Determine the (x, y) coordinate at the center of the cell enclosing the given text.  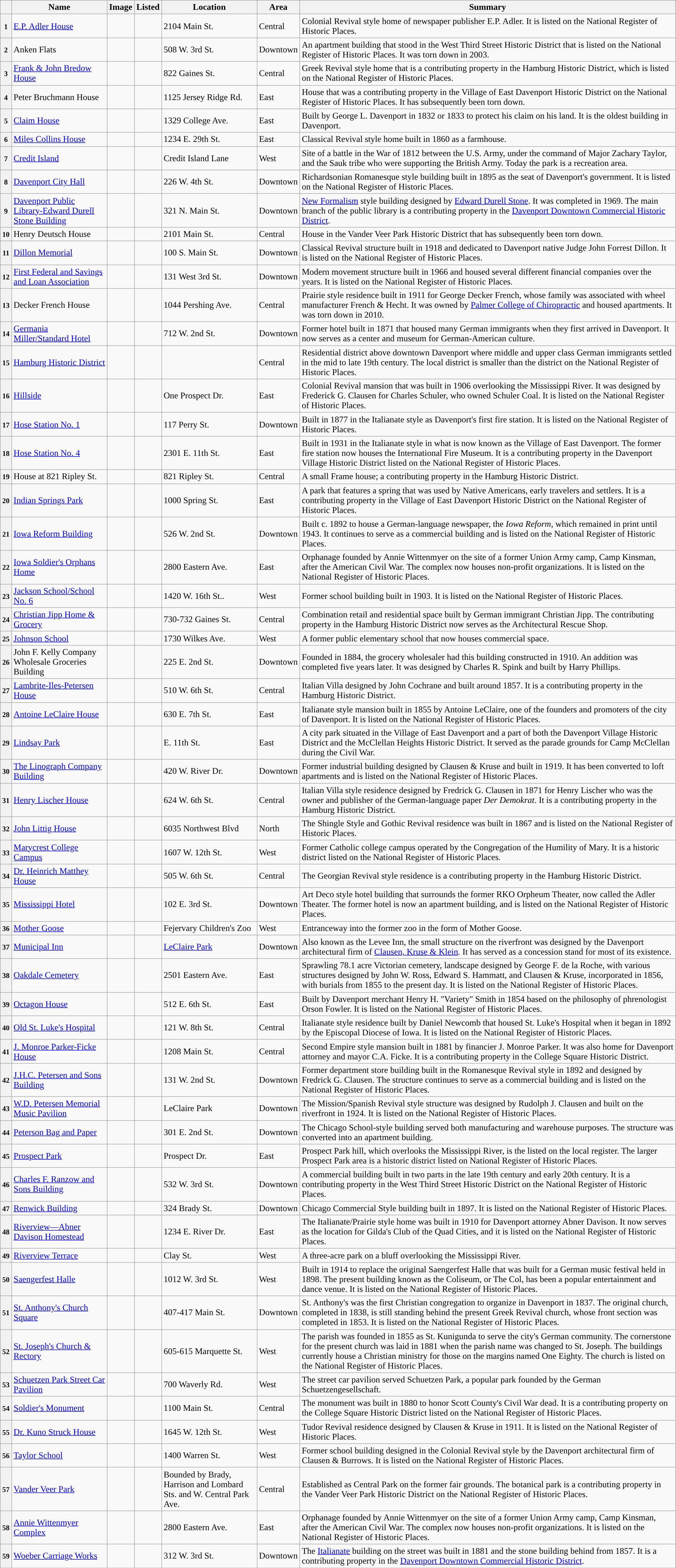
4 (6, 97)
Antoine LeClaire House (60, 714)
46 (6, 1185)
Former school building built in 1903. It is listed on the National Register of Historic Places. (487, 596)
Hamburg Historic District (60, 362)
Anken Flats (60, 49)
15 (6, 362)
48 (6, 1232)
29 (6, 743)
Saengerfest Halle (60, 1279)
1234 E. 29th St. (209, 139)
Italian Villa designed by John Cochrane and built around 1857. It is a contributing property in the Hamburg Historic District. (487, 691)
50 (6, 1279)
25 (6, 638)
Built in 1877 in the Italianate style as Davenport's first fire station. It is listed on the National Register of Historic Places. (487, 424)
40 (6, 1027)
58 (6, 1527)
A former public elementary school that now houses commercial space. (487, 638)
W.D. Petersen Memorial Music Pavilion (60, 1108)
The Linograph Company Building (60, 771)
J. Monroe Parker-Ficke House (60, 1051)
1208 Main St. (209, 1051)
730-732 Gaines St. (209, 619)
43 (6, 1108)
Taylor School (60, 1455)
Bounded by Brady, Harrison and Lombard Sts. and W. Central Park Ave. (209, 1489)
One Prospect Dr. (209, 396)
14 (6, 334)
Listed (148, 7)
Christian Jipp Home & Grocery (60, 619)
532 W. 3rd St. (209, 1185)
Johnson School (60, 638)
56 (6, 1455)
Davenport City Hall (60, 182)
13 (6, 305)
Summary (487, 7)
Entranceway into the former zoo in the form of Mother Goose. (487, 928)
Credit Island Lane (209, 158)
1329 College Ave. (209, 121)
Lambrite-Iles-Petersen House (60, 691)
Built by George L. Davenport in 1832 or 1833 to protect his claim on his land. It is the oldest building in Davenport. (487, 121)
49 (6, 1255)
512 E. 6th St. (209, 1004)
Marycrest College Campus (60, 852)
16 (6, 396)
Renwick Building (60, 1208)
1125 Jersey Ridge Rd. (209, 97)
Credit Island (60, 158)
Prospect Dr. (209, 1156)
121 W. 8th St. (209, 1027)
605-615 Marquette St. (209, 1351)
Hose Station No. 4 (60, 453)
E.P. Adler House (60, 26)
45 (6, 1156)
55 (6, 1432)
Hillside (60, 396)
Name (60, 7)
700 Waverly Rd. (209, 1385)
Prospect Park (60, 1156)
A small Frame house; a contributing property in the Hamburg Historic District. (487, 477)
22 (6, 567)
John Littig House (60, 829)
Image (121, 7)
Henry Lischer House (60, 800)
1100 Main St. (209, 1408)
The street car pavilion served Schuetzen Park, a popular park founded by the German Schuetzengesellschaft. (487, 1385)
24 (6, 619)
Chicago Commercial Style building built in 1897. It is listed on the National Register of Historic Places. (487, 1208)
38 (6, 975)
Woeber Carriage Works (60, 1556)
Iowa Soldier's Orphans Home (60, 567)
33 (6, 852)
Clay St. (209, 1255)
2104 Main St. (209, 26)
301 E. 2nd St. (209, 1132)
30 (6, 771)
Octagon House (60, 1004)
Vander Veer Park (60, 1489)
1234 E. River Dr. (209, 1232)
324 Brady St. (209, 1208)
23 (6, 596)
59 (6, 1556)
2301 E. 11th St. (209, 453)
526 W. 2nd St. (209, 534)
39 (6, 1004)
Annie Wittenmyer Complex (60, 1527)
131 West 3rd St. (209, 276)
Davenport Public Library-Edward Durell Stone Building (60, 210)
54 (6, 1408)
37 (6, 947)
117 Perry St. (209, 424)
31 (6, 800)
Schuetzen Park Street Car Pavilion (60, 1385)
House at 821 Ripley St. (60, 477)
Lindsay Park (60, 743)
321 N. Main St. (209, 210)
34 (6, 876)
420 W. River Dr. (209, 771)
53 (6, 1385)
Germania Miller/Standard Hotel (60, 334)
6035 Northwest Blvd (209, 829)
18 (6, 453)
821 Ripley St. (209, 477)
19 (6, 477)
6 (6, 139)
3 (6, 73)
1044 Pershing Ave. (209, 305)
Decker French House (60, 305)
102 E. 3rd St. (209, 904)
The Georgian Revival style residence is a contributing property in the Hamburg Historic District. (487, 876)
Peterson Bag and Paper (60, 1132)
Peter Bruchmann House (60, 97)
47 (6, 1208)
Dr. Kuno Struck House (60, 1432)
20 (6, 500)
28 (6, 714)
North (279, 829)
2 (6, 49)
226 W. 4th St. (209, 182)
Iowa Reform Building (60, 534)
House in the Vander Veer Park Historic District that has subsequently been torn down. (487, 234)
10 (6, 234)
1400 Warren St. (209, 1455)
36 (6, 928)
225 E. 2nd St. (209, 662)
44 (6, 1132)
Municipal Inn (60, 947)
2501 Eastern Ave. (209, 975)
First Federal and Savings and Loan Association (60, 276)
Charles F. Ranzow and Sons Building (60, 1185)
57 (6, 1489)
Colonial Revival style home of newspaper publisher E.P. Adler. It is listed on the National Register of Historic Places. (487, 26)
100 S. Main St. (209, 252)
712 W. 2nd St. (209, 334)
11 (6, 252)
Oakdale Cemetery (60, 975)
12 (6, 276)
Old St. Luke's Hospital (60, 1027)
9 (6, 210)
1730 Wilkes Ave. (209, 638)
J.H.C. Petersen and Sons Building (60, 1080)
21 (6, 534)
Claim House (60, 121)
17 (6, 424)
St. Anthony's Church Square (60, 1313)
41 (6, 1051)
35 (6, 904)
John F. Kelly Company Wholesale Groceries Building (60, 662)
2101 Main St. (209, 234)
312 W. 3rd St. (209, 1556)
The Chicago School-style building served both manufacturing and warehouse purposes. The structure was converted into an apartment building. (487, 1132)
Classical Revival style home built in 1860 as a farmhouse. (487, 139)
42 (6, 1080)
51 (6, 1313)
Dr. Heinrich Matthey House (60, 876)
26 (6, 662)
Mississippi Hotel (60, 904)
1000 Spring St. (209, 500)
822 Gaines St. (209, 73)
131 W. 2nd St. (209, 1080)
Riverview—Abner Davison Homestead (60, 1232)
Mother Goose (60, 928)
1607 W. 12th St. (209, 852)
1 (6, 26)
1012 W. 3rd St. (209, 1279)
Soldier's Monument (60, 1408)
1420 W. 16th St.. (209, 596)
Hose Station No. 1 (60, 424)
Indian Springs Park (60, 500)
8 (6, 182)
The Shingle Style and Gothic Revival residence was built in 1867 and is listed on the National Register of Historic Places. (487, 829)
630 E. 7th St. (209, 714)
Riverview Terrace (60, 1255)
Tudor Revival residence designed by Clausen & Kruse in 1911. It is listed on the National Register of Historic Places. (487, 1432)
Miles Collins House (60, 139)
1645 W. 12th St. (209, 1432)
32 (6, 829)
5 (6, 121)
510 W. 6th St. (209, 691)
Frank & John Bredow House (60, 73)
A three-acre park on a bluff overlooking the Mississippi River. (487, 1255)
Dillon Memorial (60, 252)
Fejervary Children's Zoo (209, 928)
508 W. 3rd St. (209, 49)
407-417 Main St. (209, 1313)
St. Joseph's Church & Rectory (60, 1351)
505 W. 6th St. (209, 876)
52 (6, 1351)
624 W. 6th St. (209, 800)
Location (209, 7)
27 (6, 691)
E. 11th St. (209, 743)
Henry Deutsch House (60, 234)
Jackson School/School No. 6 (60, 596)
7 (6, 158)
Area (279, 7)
